Find where the given text appears and provide that cell's center as (X, Y) coordinate. 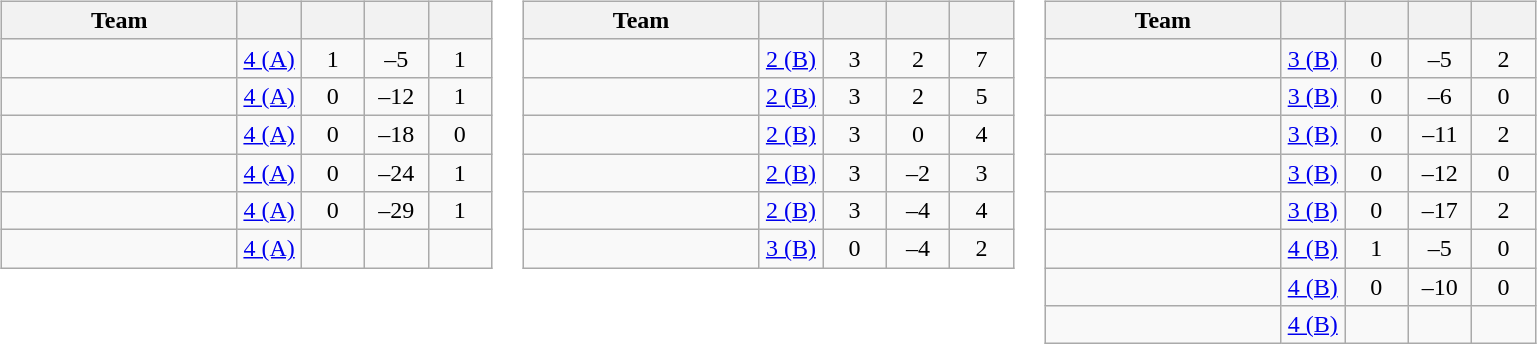
–29 (396, 211)
–17 (1440, 211)
5 (982, 96)
–24 (396, 173)
–10 (1440, 287)
–6 (1440, 96)
–2 (918, 173)
–11 (1440, 134)
–18 (396, 134)
7 (982, 58)
